Return [x, y] of the center of cell containing provided text 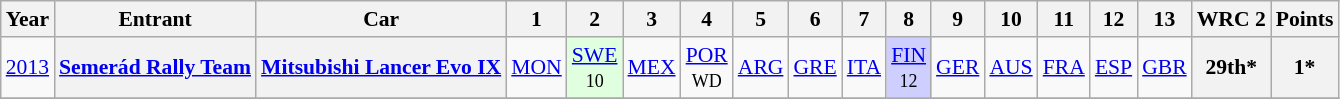
7 [864, 19]
FRA [1064, 68]
Semerád Rally Team [155, 68]
PORWD [707, 68]
3 [651, 19]
Entrant [155, 19]
11 [1064, 19]
WRC 2 [1232, 19]
12 [1114, 19]
5 [761, 19]
9 [958, 19]
Mitsubishi Lancer Evo IX [381, 68]
GER [958, 68]
GBR [1164, 68]
ESP [1114, 68]
GRE [814, 68]
ARG [761, 68]
ITA [864, 68]
10 [1010, 19]
1 [536, 19]
SWE10 [595, 68]
FIN12 [908, 68]
8 [908, 19]
Points [1305, 19]
2 [595, 19]
AUS [1010, 68]
2013 [28, 68]
MON [536, 68]
29th* [1232, 68]
MEX [651, 68]
6 [814, 19]
1* [1305, 68]
13 [1164, 19]
Car [381, 19]
Year [28, 19]
4 [707, 19]
